Detect which cell encompasses the target text, then output its (x, y) center coordinate. 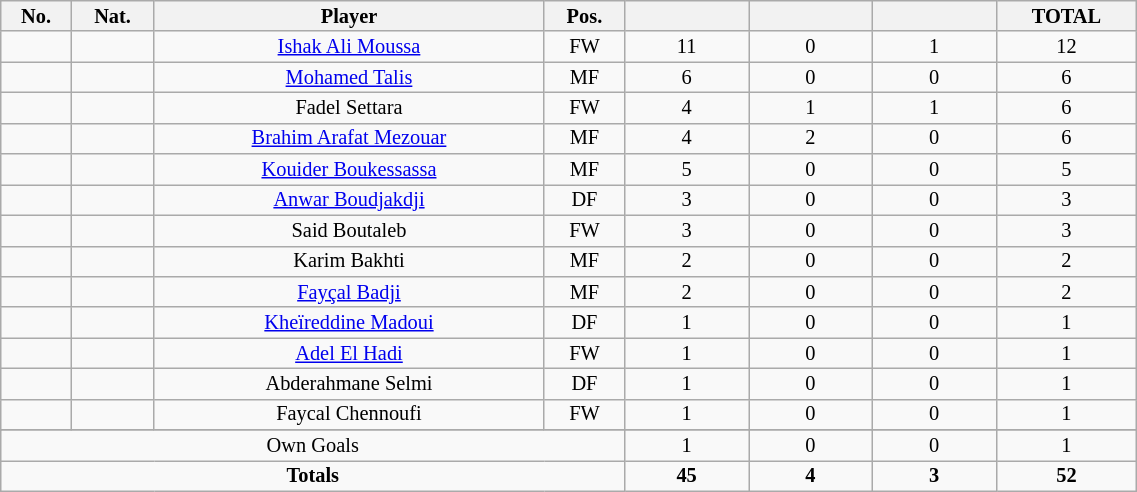
Kouider Boukessassa (349, 170)
12 (1066, 46)
Anwar Boudjakdji (349, 200)
Said Boutaleb (349, 230)
Pos. (584, 16)
Ishak Ali Moussa (349, 46)
Nat. (112, 16)
Faycal Chennoufi (349, 414)
52 (1066, 476)
Karim Bakhti (349, 262)
Abderahmane Selmi (349, 384)
Brahim Arafat Mezouar (349, 138)
Own Goals (313, 446)
Kheïreddine Madoui (349, 322)
No. (36, 16)
Totals (313, 476)
11 (687, 46)
Fadel Settara (349, 108)
Fayçal Badji (349, 292)
Adel El Hadi (349, 354)
TOTAL (1066, 16)
45 (687, 476)
Player (349, 16)
Mohamed Talis (349, 78)
